Capture the cell that displays the provided text and extract its (X, Y) central coordinate. 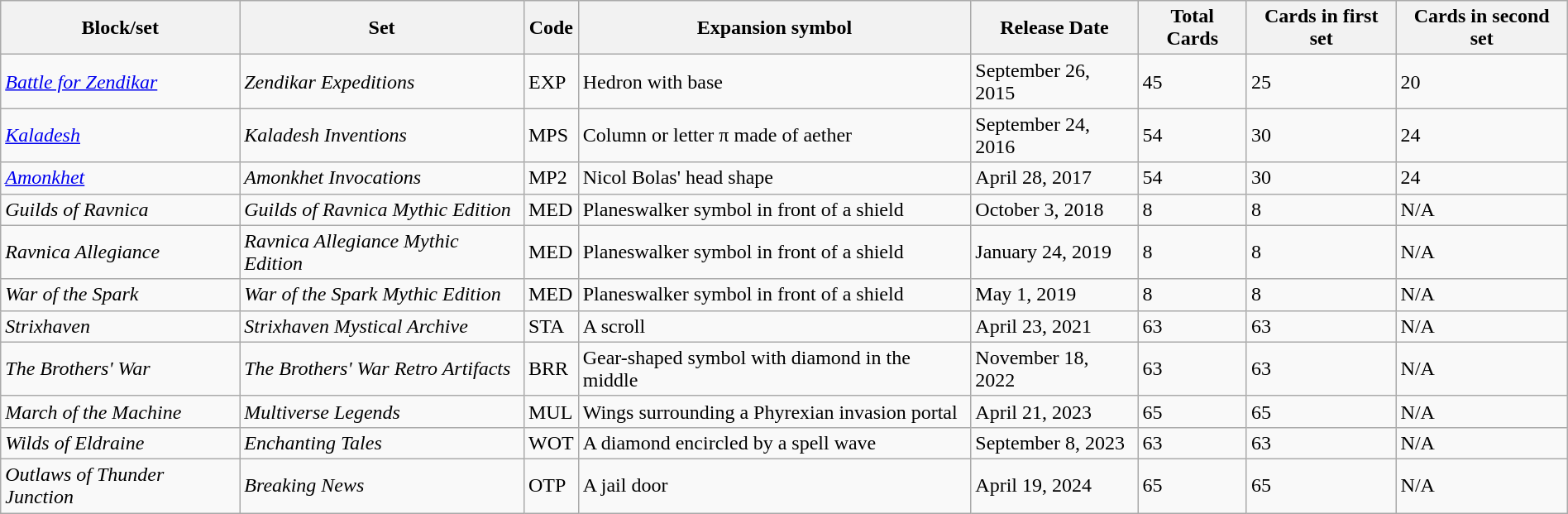
Battle for Zendikar (121, 81)
Strixhaven Mystical Archive (382, 326)
April 21, 2023 (1054, 411)
OTP (551, 485)
Code (551, 28)
Amonkhet Invocations (382, 178)
Wilds of Eldraine (121, 443)
EXP (551, 81)
MP2 (551, 178)
Enchanting Tales (382, 443)
Hedron with base (774, 81)
January 24, 2019 (1054, 252)
BRR (551, 369)
Guilds of Ravnica Mythic Edition (382, 209)
STA (551, 326)
Ravnica Allegiance (121, 252)
Total Cards (1193, 28)
The Brothers' War (121, 369)
September 24, 2016 (1054, 136)
Kaladesh (121, 136)
Cards in second set (1482, 28)
MPS (551, 136)
Set (382, 28)
April 23, 2021 (1054, 326)
Expansion symbol (774, 28)
War of the Spark Mythic Edition (382, 295)
September 8, 2023 (1054, 443)
Nicol Bolas' head shape (774, 178)
Column or letter π made of aether (774, 136)
WOT (551, 443)
45 (1193, 81)
Zendikar Expeditions (382, 81)
Outlaws of Thunder Junction (121, 485)
Release Date (1054, 28)
November 18, 2022 (1054, 369)
A scroll (774, 326)
Guilds of Ravnica (121, 209)
Gear-shaped symbol with diamond in the middle (774, 369)
War of the Spark (121, 295)
Amonkhet (121, 178)
September 26, 2015 (1054, 81)
A jail door (774, 485)
Ravnica Allegiance Mythic Edition (382, 252)
Cards in first set (1322, 28)
A diamond encircled by a spell wave (774, 443)
May 1, 2019 (1054, 295)
The Brothers' War Retro Artifacts (382, 369)
March of the Machine (121, 411)
Strixhaven (121, 326)
October 3, 2018 (1054, 209)
20 (1482, 81)
April 28, 2017 (1054, 178)
MUL (551, 411)
Wings surrounding a Phyrexian invasion portal (774, 411)
Block/set (121, 28)
25 (1322, 81)
Kaladesh Inventions (382, 136)
Multiverse Legends (382, 411)
Breaking News (382, 485)
April 19, 2024 (1054, 485)
